From the cell containing the given text, extract its center point as (x, y) coordinate. 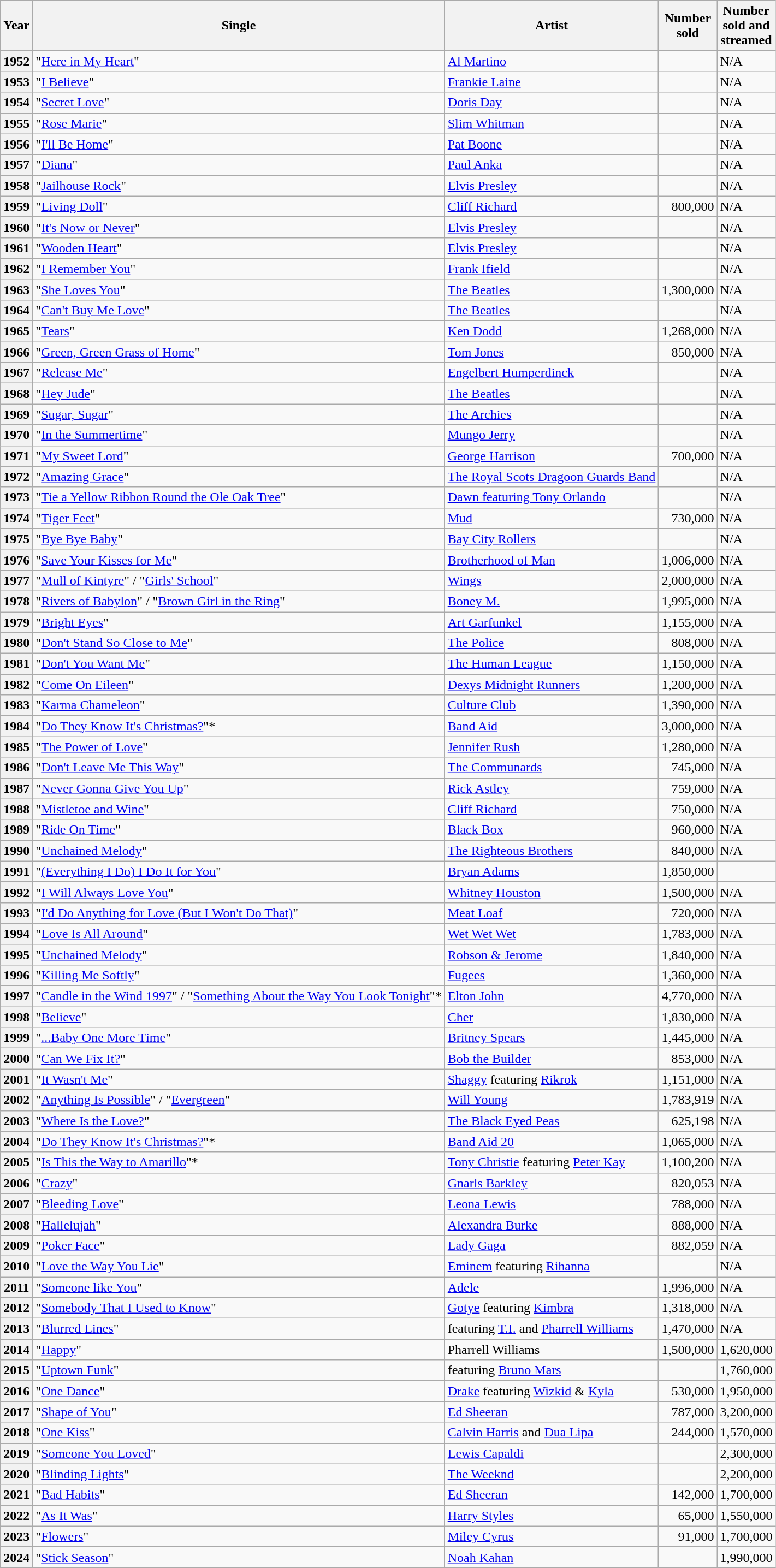
1960 (16, 227)
1990 (16, 851)
1,155,000 (688, 622)
Meat Loaf (552, 913)
"Living Doll" (239, 206)
2,200,000 (746, 1474)
"Flowers" (239, 1536)
"Love the Way You Lie" (239, 1266)
700,000 (688, 456)
"Somebody That I Used to Know" (239, 1308)
Mungo Jerry (552, 435)
featuring T.I. and Pharrell Williams (552, 1329)
"It's Now or Never" (239, 227)
Jennifer Rush (552, 747)
Year (16, 26)
1,065,000 (688, 1142)
1964 (16, 311)
"Happy" (239, 1350)
The Black Eyed Peas (552, 1121)
"Here in My Heart" (239, 61)
Al Martino (552, 61)
Paul Anka (552, 165)
1997 (16, 996)
"Don't Stand So Close to Me" (239, 643)
2024 (16, 1557)
Doris Day (552, 103)
"Killing Me Softly" (239, 976)
2001 (16, 1079)
1,390,000 (688, 705)
1,300,000 (688, 290)
530,000 (688, 1391)
788,000 (688, 1204)
Band Aid (552, 726)
1,550,000 (746, 1516)
Mud (552, 518)
"Mistletoe and Wine" (239, 809)
745,000 (688, 768)
Black Box (552, 830)
Engelbert Humperdinck (552, 373)
2005 (16, 1162)
1957 (16, 165)
Slim Whitman (552, 123)
1976 (16, 560)
The Righteous Brothers (552, 851)
1987 (16, 788)
3,000,000 (688, 726)
"Shape of You" (239, 1412)
730,000 (688, 518)
2010 (16, 1266)
882,059 (688, 1245)
"Never Gonna Give You Up" (239, 788)
The Human League (552, 664)
"Mull of Kintyre" / "Girls' School" (239, 580)
1,840,000 (688, 955)
808,000 (688, 643)
2019 (16, 1453)
1,996,000 (688, 1287)
Tom Jones (552, 352)
1998 (16, 1017)
750,000 (688, 809)
65,000 (688, 1516)
Art Garfunkel (552, 622)
"Don't Leave Me This Way" (239, 768)
2008 (16, 1225)
Brotherhood of Man (552, 560)
91,000 (688, 1536)
1985 (16, 747)
625,198 (688, 1121)
Frank Ifield (552, 269)
1,760,000 (746, 1370)
1,151,000 (688, 1079)
244,000 (688, 1433)
1954 (16, 103)
Frankie Laine (552, 82)
1,850,000 (688, 871)
"Bleeding Love" (239, 1204)
2018 (16, 1433)
"...Baby One More Time" (239, 1038)
1,990,000 (746, 1557)
"Stick Season" (239, 1557)
2004 (16, 1142)
1969 (16, 414)
"It Wasn't Me" (239, 1079)
Dawn featuring Tony Orlando (552, 497)
1965 (16, 331)
"Someone You Loved" (239, 1453)
"Jailhouse Rock" (239, 186)
1,783,919 (688, 1100)
"I'd Do Anything for Love (But I Won't Do That)" (239, 913)
1982 (16, 685)
1962 (16, 269)
Miley Cyrus (552, 1536)
Culture Club (552, 705)
720,000 (688, 913)
"Tie a Yellow Ribbon Round the Ole Oak Tree" (239, 497)
Gotye featuring Kimbra (552, 1308)
2023 (16, 1536)
"Can't Buy Me Love" (239, 311)
"Don't You Want Me" (239, 664)
Whitney Houston (552, 892)
1970 (16, 435)
2006 (16, 1183)
Single (239, 26)
"Uptown Funk" (239, 1370)
2016 (16, 1391)
1,950,000 (746, 1391)
"Candle in the Wind 1997" / "Something About the Way You Look Tonight"* (239, 996)
Pat Boone (552, 144)
"Bright Eyes" (239, 622)
1977 (16, 580)
2009 (16, 1245)
The Weeknd (552, 1474)
"Come On Eileen" (239, 685)
"Hey Jude" (239, 394)
"She Loves You" (239, 290)
"As It Was" (239, 1516)
1,995,000 (688, 601)
featuring Bruno Mars (552, 1370)
Band Aid 20 (552, 1142)
2002 (16, 1100)
The Police (552, 643)
"I'll Be Home" (239, 144)
The Communards (552, 768)
1973 (16, 497)
Rick Astley (552, 788)
1993 (16, 913)
820,053 (688, 1183)
3,200,000 (746, 1412)
840,000 (688, 851)
2000 (16, 1059)
1,470,000 (688, 1329)
960,000 (688, 830)
2021 (16, 1495)
Noah Kahan (552, 1557)
1996 (16, 976)
Numbersold andstreamed (746, 26)
"Rose Marie" (239, 123)
"The Power of Love" (239, 747)
"Bad Habits" (239, 1495)
850,000 (688, 352)
1971 (16, 456)
1999 (16, 1038)
2,000,000 (688, 580)
Robson & Jerome (552, 955)
1,318,000 (688, 1308)
1,100,200 (688, 1162)
Wet Wet Wet (552, 934)
1,280,000 (688, 747)
George Harrison (552, 456)
Pharrell Williams (552, 1350)
1992 (16, 892)
The Archies (552, 414)
"Amazing Grace" (239, 477)
"Release Me" (239, 373)
"Anything Is Possible" / "Evergreen" (239, 1100)
800,000 (688, 206)
1981 (16, 664)
1,006,000 (688, 560)
"Ride On Time" (239, 830)
2007 (16, 1204)
1989 (16, 830)
Drake featuring Wizkid & Kyla (552, 1391)
1,570,000 (746, 1433)
1986 (16, 768)
1988 (16, 809)
Lewis Capaldi (552, 1453)
"Sugar, Sugar" (239, 414)
Gnarls Barkley (552, 1183)
1975 (16, 539)
1961 (16, 248)
Leona Lewis (552, 1204)
2013 (16, 1329)
The Royal Scots Dragoon Guards Band (552, 477)
787,000 (688, 1412)
2012 (16, 1308)
1974 (16, 518)
Numbersold (688, 26)
Cher (552, 1017)
Alexandra Burke (552, 1225)
Ken Dodd (552, 331)
Wings (552, 580)
2014 (16, 1350)
"Can We Fix It?" (239, 1059)
1,150,000 (688, 664)
1991 (16, 871)
"Save Your Kisses for Me" (239, 560)
1966 (16, 352)
"Green, Green Grass of Home" (239, 352)
"Tears" (239, 331)
"One Dance" (239, 1391)
"In the Summertime" (239, 435)
1,360,000 (688, 976)
1,200,000 (688, 685)
"(Everything I Do) I Do It for You" (239, 871)
"Hallelujah" (239, 1225)
Elton John (552, 996)
"Believe" (239, 1017)
"Where Is the Love?" (239, 1121)
"Blinding Lights" (239, 1474)
"Tiger Feet" (239, 518)
4,770,000 (688, 996)
1958 (16, 186)
Bryan Adams (552, 871)
Britney Spears (552, 1038)
"Bye Bye Baby" (239, 539)
888,000 (688, 1225)
1953 (16, 82)
1,783,000 (688, 934)
"Diana" (239, 165)
2003 (16, 1121)
2020 (16, 1474)
Boney M. (552, 601)
2022 (16, 1516)
1968 (16, 394)
Eminem featuring Rihanna (552, 1266)
1984 (16, 726)
Will Young (552, 1100)
1952 (16, 61)
"One Kiss" (239, 1433)
Adele (552, 1287)
1959 (16, 206)
1983 (16, 705)
1,830,000 (688, 1017)
"Wooden Heart" (239, 248)
"Blurred Lines" (239, 1329)
Bob the Builder (552, 1059)
2,300,000 (746, 1453)
"Karma Chameleon" (239, 705)
Harry Styles (552, 1516)
Lady Gaga (552, 1245)
Dexys Midnight Runners (552, 685)
142,000 (688, 1495)
1972 (16, 477)
1956 (16, 144)
1967 (16, 373)
1980 (16, 643)
"Rivers of Babylon" / "Brown Girl in the Ring" (239, 601)
"Someone like You" (239, 1287)
Tony Christie featuring Peter Kay (552, 1162)
853,000 (688, 1059)
"Secret Love" (239, 103)
"Poker Face" (239, 1245)
1978 (16, 601)
Calvin Harris and Dua Lipa (552, 1433)
"Crazy" (239, 1183)
"My Sweet Lord" (239, 456)
Bay City Rollers (552, 539)
1,445,000 (688, 1038)
"I Will Always Love You" (239, 892)
Artist (552, 26)
1995 (16, 955)
1994 (16, 934)
"Love Is All Around" (239, 934)
"Is This the Way to Amarillo"* (239, 1162)
"I Remember You" (239, 269)
Fugees (552, 976)
1,620,000 (746, 1350)
1955 (16, 123)
"I Believe" (239, 82)
1963 (16, 290)
2011 (16, 1287)
Shaggy featuring Rikrok (552, 1079)
1,268,000 (688, 331)
1979 (16, 622)
759,000 (688, 788)
2017 (16, 1412)
2015 (16, 1370)
